Find where the given text appears and provide that cell's center as [x, y] coordinate. 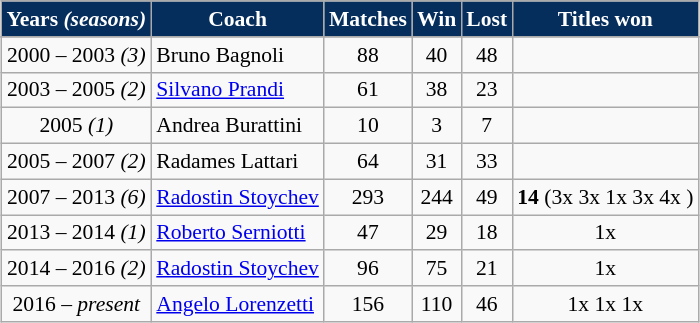
49 [486, 197]
Andrea Burattini [238, 126]
156 [368, 304]
75 [436, 269]
Win [436, 19]
2016 – present [76, 304]
Roberto Serniotti [238, 233]
293 [368, 197]
7 [486, 126]
2013 – 2014 (1) [76, 233]
96 [368, 269]
64 [368, 162]
Bruno Bagnoli [238, 55]
23 [486, 90]
38 [436, 90]
Angelo Lorenzetti [238, 304]
3 [436, 126]
21 [486, 269]
Lost [486, 19]
Titles won [605, 19]
46 [486, 304]
40 [436, 55]
2007 – 2013 (6) [76, 197]
33 [486, 162]
Silvano Prandi [238, 90]
18 [486, 233]
88 [368, 55]
Years (seasons) [76, 19]
10 [368, 126]
110 [436, 304]
Radames Lattari [238, 162]
1x 1x 1x [605, 304]
14 (3x 3x 1x 3x 4x ) [605, 197]
Coach [238, 19]
48 [486, 55]
2014 – 2016 (2) [76, 269]
2005 (1) [76, 126]
244 [436, 197]
2005 – 2007 (2) [76, 162]
2000 – 2003 (3) [76, 55]
61 [368, 90]
2003 – 2005 (2) [76, 90]
31 [436, 162]
47 [368, 233]
29 [436, 233]
Matches [368, 19]
